For the text-containing cell, return its midpoint in (X, Y) coordinate format. 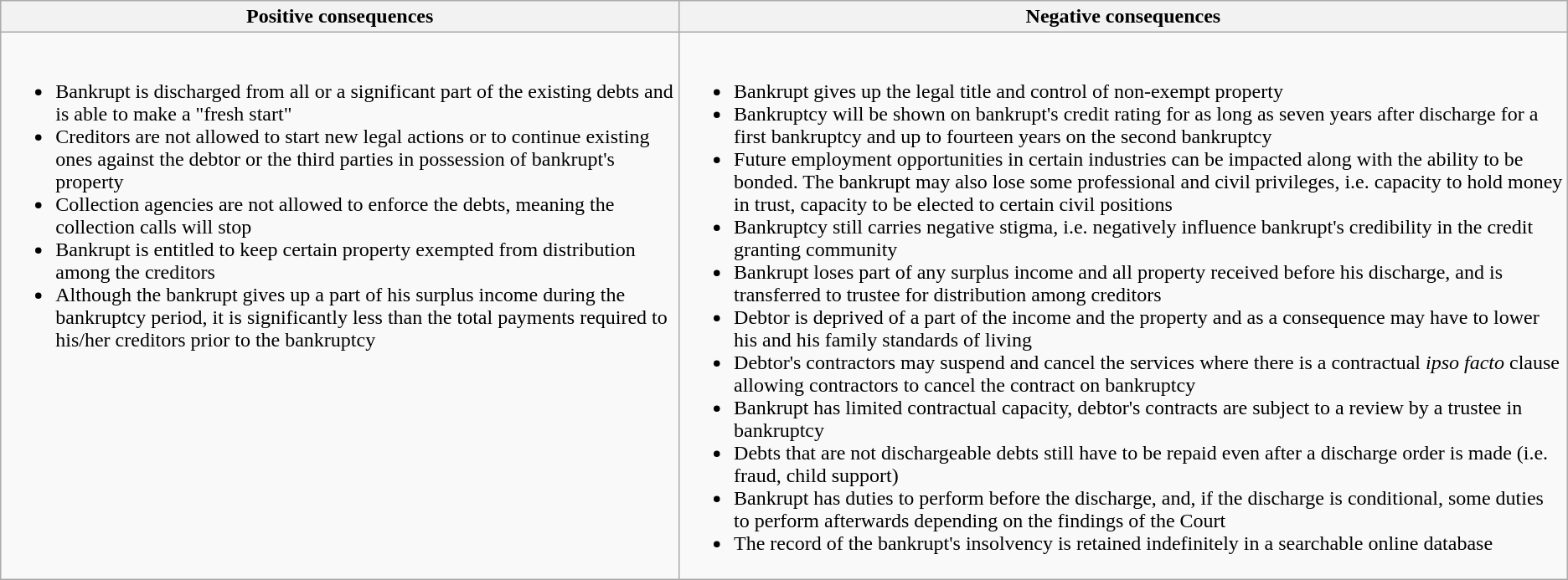
Positive consequences (340, 17)
Negative consequences (1124, 17)
